Find where the given text appears and provide that cell's center as [X, Y] coordinate. 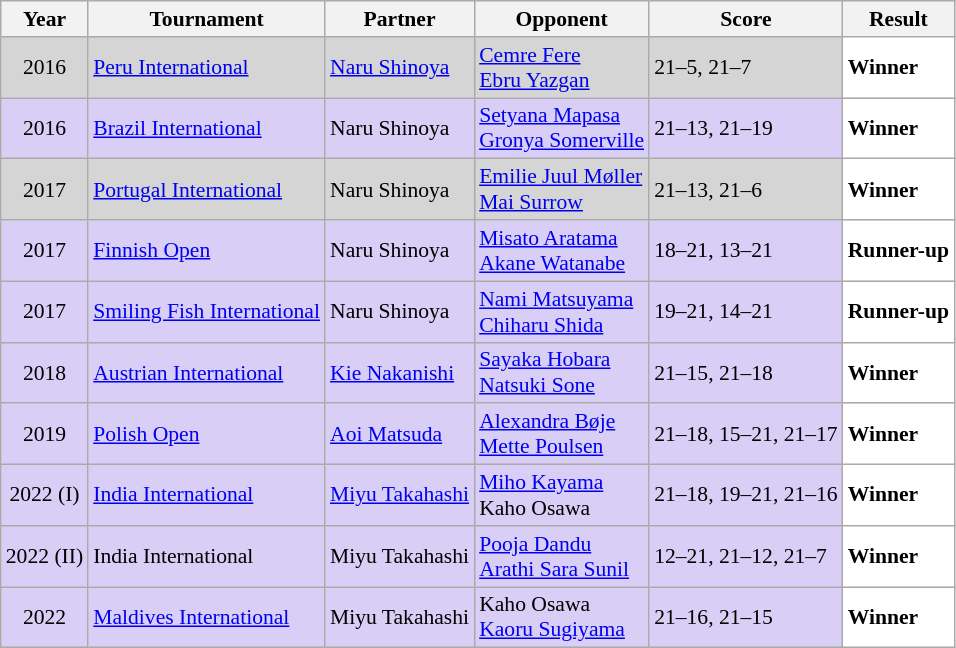
Polish Open [206, 434]
21–15, 21–18 [746, 372]
21–5, 21–7 [746, 68]
Sayaka Hobara Natsuki Sone [562, 372]
2022 (I) [44, 496]
Aoi Matsuda [400, 434]
Kaho Osawa Kaoru Sugiyama [562, 618]
Portugal International [206, 190]
18–21, 13–21 [746, 250]
Miho Kayama Kaho Osawa [562, 496]
21–13, 21–19 [746, 128]
Kie Nakanishi [400, 372]
2018 [44, 372]
2022 (II) [44, 556]
Finnish Open [206, 250]
21–18, 19–21, 21–16 [746, 496]
12–21, 21–12, 21–7 [746, 556]
Peru International [206, 68]
Setyana Mapasa Gronya Somerville [562, 128]
Nami Matsuyama Chiharu Shida [562, 312]
Smiling Fish International [206, 312]
Emilie Juul Møller Mai Surrow [562, 190]
2022 [44, 618]
2019 [44, 434]
Opponent [562, 19]
21–13, 21–6 [746, 190]
Year [44, 19]
Brazil International [206, 128]
21–18, 15–21, 21–17 [746, 434]
Alexandra Bøje Mette Poulsen [562, 434]
Cemre Fere Ebru Yazgan [562, 68]
Partner [400, 19]
Maldives International [206, 618]
21–16, 21–15 [746, 618]
Tournament [206, 19]
Result [898, 19]
Austrian International [206, 372]
Pooja Dandu Arathi Sara Sunil [562, 556]
19–21, 14–21 [746, 312]
Misato Aratama Akane Watanabe [562, 250]
Score [746, 19]
